Detect which cell encompasses the target text, then output its (x, y) center coordinate. 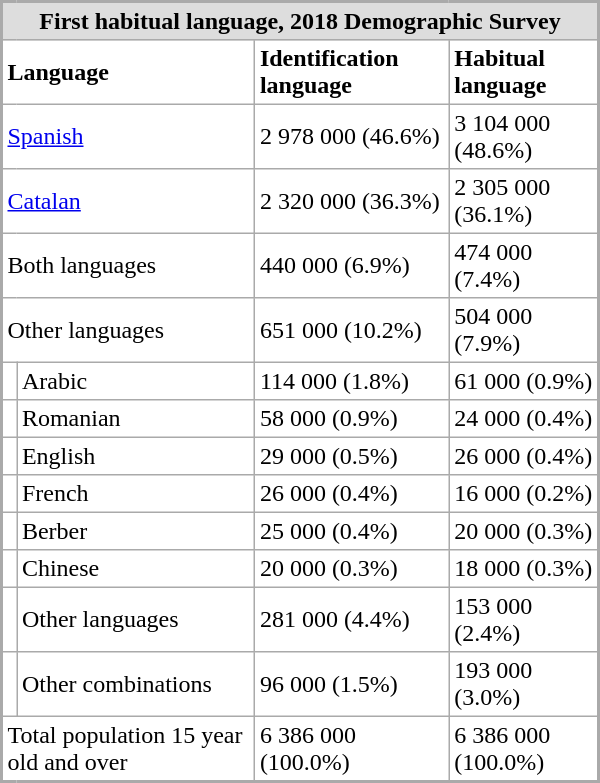
Language (128, 72)
French (136, 494)
Both languages (128, 265)
114 000 (1.8%) (352, 381)
First habitual language, 2018 Demographic Survey (300, 21)
96 000 (1.5%) (352, 684)
29 000 (0.5%) (352, 456)
English (136, 456)
Total population 15 year old and over (128, 748)
Berber (136, 531)
25 000 (0.4%) (352, 531)
3 104 000 (48.6%) (524, 136)
18 000 (0.3%) (524, 569)
Catalan (128, 201)
440 000 (6.9%) (352, 265)
2 978 000 (46.6%) (352, 136)
61 000 (0.9%) (524, 381)
Other combinations (136, 684)
474 000 (7.4%) (524, 265)
281 000 (4.4%) (352, 619)
Arabic (136, 381)
504 000 (7.9%) (524, 330)
651 000 (10.2%) (352, 330)
16 000 (0.2%) (524, 494)
Spanish (128, 136)
Romanian (136, 419)
2 320 000 (36.3%) (352, 201)
193 000 (3.0%) (524, 684)
153 000 (2.4%) (524, 619)
Identification language (352, 72)
24 000 (0.4%) (524, 419)
58 000 (0.9%) (352, 419)
Chinese (136, 569)
2 305 000 (36.1%) (524, 201)
Habitual language (524, 72)
